Search for the cell housing the specified text and yield its (x, y) center coordinate. 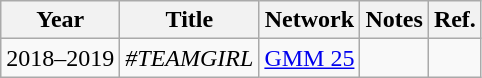
Title (190, 20)
2018–2019 (60, 58)
Notes (394, 20)
Ref. (454, 20)
Network (310, 20)
#TEAMGIRL (190, 58)
GMM 25 (310, 58)
Year (60, 20)
